Detect which cell encompasses the target text, then output its [x, y] center coordinate. 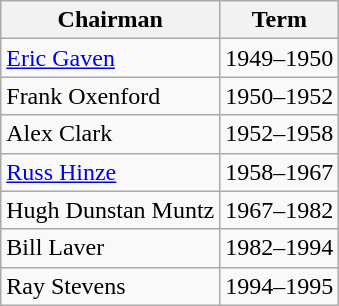
1982–1994 [280, 248]
1950–1952 [280, 96]
Frank Oxenford [110, 96]
1952–1958 [280, 134]
1994–1995 [280, 286]
Hugh Dunstan Muntz [110, 210]
Ray Stevens [110, 286]
1949–1950 [280, 58]
Chairman [110, 20]
1958–1967 [280, 172]
Russ Hinze [110, 172]
1967–1982 [280, 210]
Term [280, 20]
Bill Laver [110, 248]
Alex Clark [110, 134]
Eric Gaven [110, 58]
